From the cell containing the given text, extract its center point as [X, Y] coordinate. 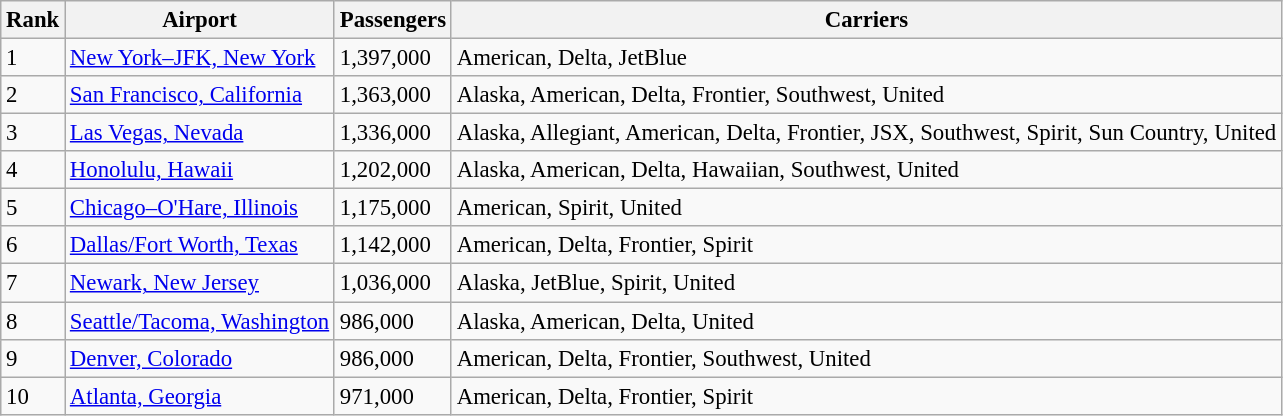
971,000 [392, 396]
1 [33, 58]
Dallas/Fort Worth, Texas [200, 245]
Alaska, JetBlue, Spirit, United [866, 283]
Carriers [866, 20]
Alaska, Allegiant, American, Delta, Frontier, JSX, Southwest, Spirit, Sun Country, United [866, 133]
Alaska, American, Delta, Frontier, Southwest, United [866, 95]
Las Vegas, Nevada [200, 133]
Denver, Colorado [200, 358]
8 [33, 321]
American, Spirit, United [866, 208]
Chicago–O'Hare, Illinois [200, 208]
1,363,000 [392, 95]
9 [33, 358]
Rank [33, 20]
1,175,000 [392, 208]
4 [33, 170]
Airport [200, 20]
1,336,000 [392, 133]
5 [33, 208]
American, Delta, Frontier, Southwest, United [866, 358]
1,397,000 [392, 58]
1,202,000 [392, 170]
American, Delta, JetBlue [866, 58]
San Francisco, California [200, 95]
1,142,000 [392, 245]
Atlanta, Georgia [200, 396]
10 [33, 396]
Alaska, American, Delta, United [866, 321]
Alaska, American, Delta, Hawaiian, Southwest, United [866, 170]
Passengers [392, 20]
2 [33, 95]
7 [33, 283]
1,036,000 [392, 283]
Newark, New Jersey [200, 283]
Seattle/Tacoma, Washington [200, 321]
3 [33, 133]
6 [33, 245]
Honolulu, Hawaii [200, 170]
New York–JFK, New York [200, 58]
